Detect which cell encompasses the target text, then output its (x, y) center coordinate. 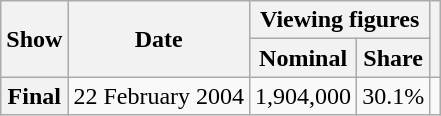
Date (159, 39)
Viewing figures (340, 20)
Share (394, 58)
Final (34, 96)
1,904,000 (304, 96)
Show (34, 39)
22 February 2004 (159, 96)
Nominal (304, 58)
30.1% (394, 96)
